From the cell containing the given text, extract its center point as (X, Y) coordinate. 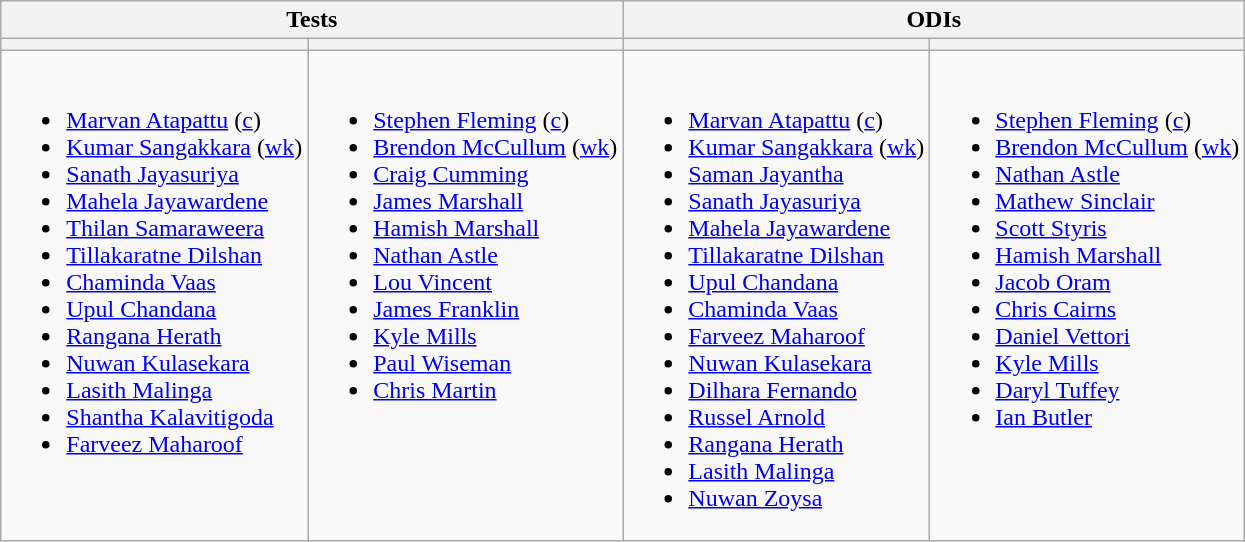
Tests (312, 20)
ODIs (934, 20)
